Search for the cell housing the specified text and yield its [X, Y] center coordinate. 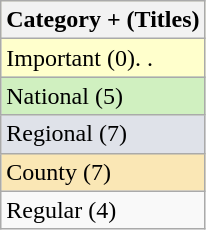
National (5) [103, 96]
County (7) [103, 172]
Regular (4) [103, 210]
Category + (Titles) [103, 20]
Important (0). . [103, 58]
Regional (7) [103, 134]
